Capture the cell that displays the provided text and extract its (x, y) central coordinate. 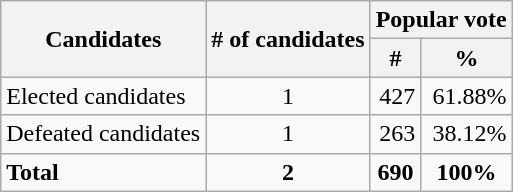
# (396, 58)
263 (396, 134)
Popular vote (441, 20)
690 (396, 172)
# of candidates (288, 39)
38.12% (466, 134)
Defeated candidates (104, 134)
100% (466, 172)
Elected candidates (104, 96)
2 (288, 172)
Candidates (104, 39)
Total (104, 172)
61.88% (466, 96)
427 (396, 96)
% (466, 58)
